Determine the [x, y] coordinate at the center of the cell enclosing the given text.  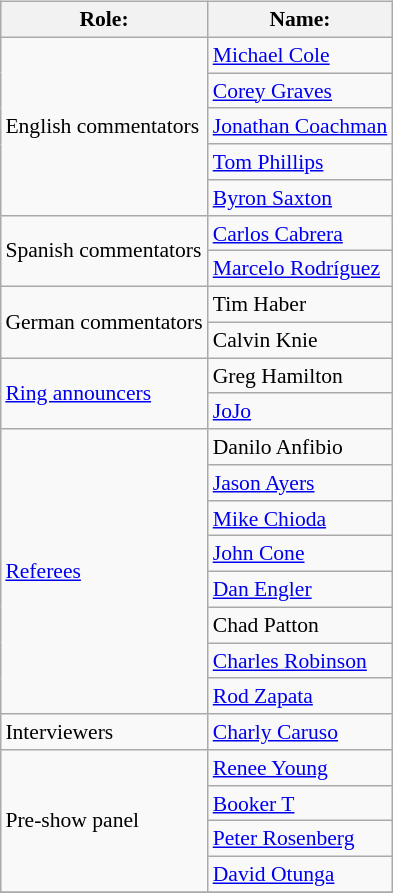
Rod Zapata [300, 696]
Calvin Knie [300, 340]
Mike Chioda [300, 518]
Dan Engler [300, 590]
Referees [104, 572]
Greg Hamilton [300, 376]
Name: [300, 20]
Jason Ayers [300, 483]
Byron Saxton [300, 198]
John Cone [300, 554]
Marcelo Rodríguez [300, 269]
Tom Phillips [300, 162]
Role: [104, 20]
German commentators [104, 322]
Danilo Anfibio [300, 447]
Renee Young [300, 768]
Booker T [300, 803]
Jonathan Coachman [300, 126]
Corey Graves [300, 91]
Interviewers [104, 732]
English commentators [104, 126]
Peter Rosenberg [300, 839]
Charles Robinson [300, 661]
JoJo [300, 411]
Charly Caruso [300, 732]
David Otunga [300, 875]
Pre-show panel [104, 821]
Carlos Cabrera [300, 233]
Chad Patton [300, 625]
Ring announcers [104, 394]
Spanish commentators [104, 250]
Tim Haber [300, 305]
Michael Cole [300, 55]
